Identify which cell holds the provided text, then report its (X, Y) central coordinate. 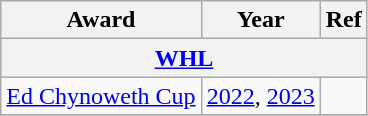
2022, 2023 (260, 96)
Ref (344, 20)
Award (101, 20)
WHL (184, 58)
Ed Chynoweth Cup (101, 96)
Year (260, 20)
